Scan for the cell matching the given text and deliver its (x, y) coordinate at center. 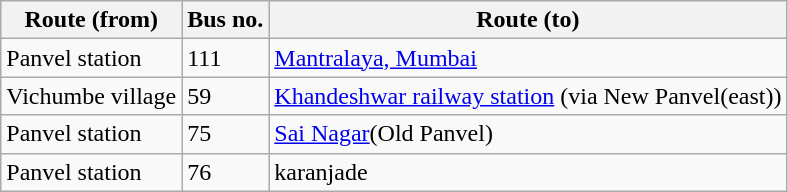
Route (from) (92, 20)
59 (226, 96)
Vichumbe village (92, 96)
Khandeshwar railway station (via New Panvel(east)) (528, 96)
Mantralaya, Mumbai (528, 58)
Route (to) (528, 20)
Bus no. (226, 20)
karanjade (528, 172)
Sai Nagar(Old Panvel) (528, 134)
111 (226, 58)
76 (226, 172)
75 (226, 134)
